Locate the cell with the specified text and output its (x, y) center coordinate. 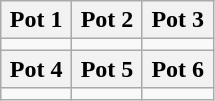
Pot 6 (178, 69)
Pot 1 (36, 20)
Pot 3 (178, 20)
Pot 5 (108, 69)
Pot 4 (36, 69)
Pot 2 (108, 20)
